From the cell containing the given text, extract its center point as (x, y) coordinate. 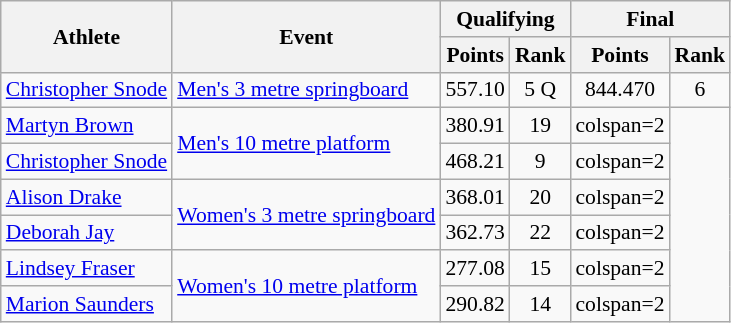
Lindsey Fraser (86, 269)
Women's 10 metre platform (306, 286)
557.10 (474, 90)
Deborah Jay (86, 233)
Men's 10 metre platform (306, 144)
277.08 (474, 269)
Martyn Brown (86, 126)
14 (540, 304)
Men's 3 metre springboard (306, 90)
Alison Drake (86, 197)
19 (540, 126)
290.82 (474, 304)
20 (540, 197)
22 (540, 233)
Final (650, 19)
Athlete (86, 36)
368.01 (474, 197)
362.73 (474, 233)
9 (540, 162)
380.91 (474, 126)
Women's 3 metre springboard (306, 214)
6 (700, 90)
5 Q (540, 90)
Marion Saunders (86, 304)
468.21 (474, 162)
15 (540, 269)
844.470 (620, 90)
Qualifying (505, 19)
Event (306, 36)
